Output the (X, Y) coordinate of the center of the cell containing the given text.  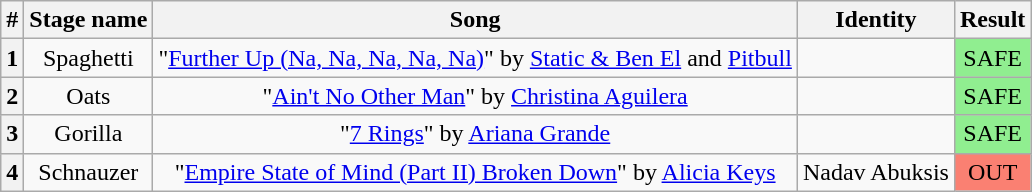
"Ain't No Other Man" by Christina Aguilera (476, 96)
# (12, 20)
Gorilla (88, 134)
Spaghetti (88, 58)
Schnauzer (88, 172)
3 (12, 134)
Oats (88, 96)
Result (992, 20)
"Empire State of Mind (Part II) Broken Down" by Alicia Keys (476, 172)
1 (12, 58)
Stage name (88, 20)
4 (12, 172)
"7 Rings" by Ariana Grande (476, 134)
2 (12, 96)
"Further Up (Na, Na, Na, Na, Na)" by Static & Ben El and Pitbull (476, 58)
OUT (992, 172)
Song (476, 20)
Identity (876, 20)
Nadav Abuksis (876, 172)
